Find where the given text appears and provide that cell's center as [X, Y] coordinate. 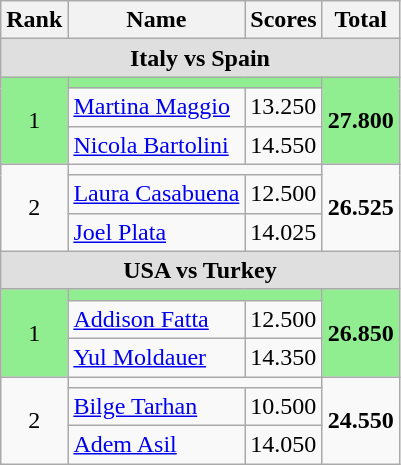
Rank [34, 20]
26.525 [360, 208]
Italy vs Spain [200, 58]
Adem Asil [156, 445]
Martina Maggio [156, 107]
24.550 [360, 420]
Scores [284, 20]
Laura Casabuena [156, 194]
13.250 [284, 107]
14.550 [284, 145]
Yul Moldauer [156, 357]
Addison Fatta [156, 319]
10.500 [284, 407]
Name [156, 20]
14.050 [284, 445]
14.025 [284, 232]
26.850 [360, 332]
USA vs Turkey [200, 270]
Total [360, 20]
Joel Plata [156, 232]
27.800 [360, 120]
14.350 [284, 357]
Bilge Tarhan [156, 407]
Nicola Bartolini [156, 145]
